Identify which cell holds the provided text, then report its (x, y) central coordinate. 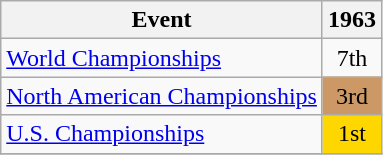
World Championships (162, 58)
Event (162, 20)
North American Championships (162, 96)
3rd (352, 96)
1st (352, 134)
7th (352, 58)
U.S. Championships (162, 134)
1963 (352, 20)
